Return [X, Y] of the center of cell containing provided text 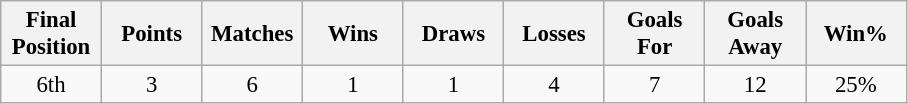
Points [152, 34]
3 [152, 85]
6 [252, 85]
Final Position [52, 34]
Win% [856, 34]
Goals For [654, 34]
Losses [554, 34]
12 [756, 85]
Draws [454, 34]
4 [554, 85]
Wins [354, 34]
Goals Away [756, 34]
25% [856, 85]
7 [654, 85]
6th [52, 85]
Matches [252, 34]
